Find where the given text appears and provide that cell's center as (x, y) coordinate. 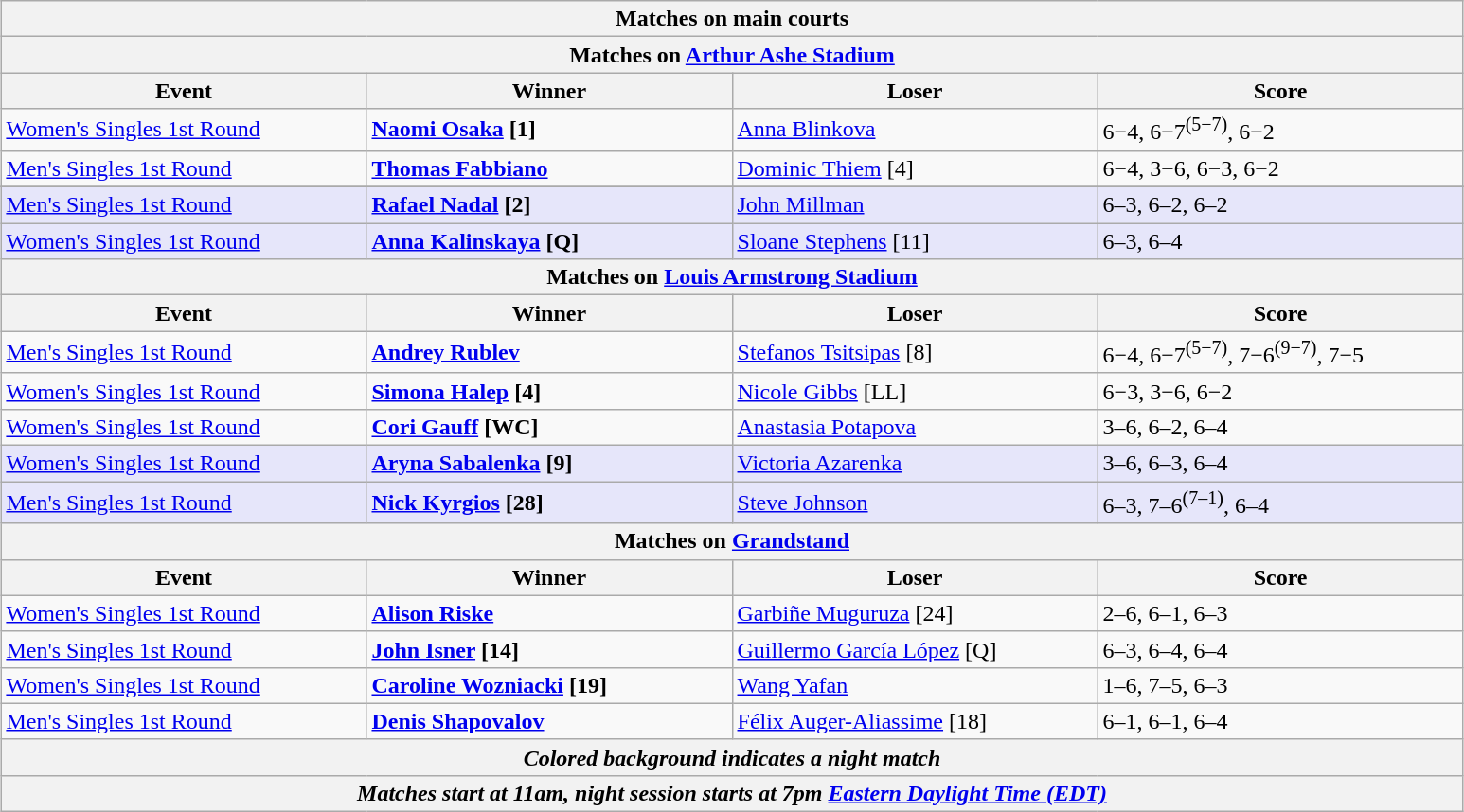
Garbiñe Muguruza [24] (915, 613)
6–1, 6–1, 6–4 (1280, 721)
6–3, 6–2, 6–2 (1280, 205)
6–3, 7–6(7–1), 6–4 (1280, 503)
1–6, 7–5, 6–3 (1280, 685)
3–6, 6–3, 6–4 (1280, 463)
6–3, 6–4, 6–4 (1280, 649)
Simona Halep [4] (549, 391)
Aryna Sabalenka [9] (549, 463)
Cori Gauff [WC] (549, 427)
Victoria Azarenka (915, 463)
2–6, 6–1, 6–3 (1280, 613)
Alison Riske (549, 613)
Colored background indicates a night match (732, 757)
Anna Kalinskaya [Q] (549, 241)
Steve Johnson (915, 503)
Naomi Osaka [1] (549, 131)
6–3, 6–4 (1280, 241)
Anastasia Potapova (915, 427)
Wang Yafan (915, 685)
6−4, 3−6, 6−3, 6−2 (1280, 168)
Stefanos Tsitsipas [8] (915, 352)
Matches on main courts (732, 19)
Matches on Arthur Ashe Stadium (732, 55)
Sloane Stephens [11] (915, 241)
Nick Kyrgios [28] (549, 503)
6−4, 6−7(5−7), 6−2 (1280, 131)
Anna Blinkova (915, 131)
John Millman (915, 205)
Matches on Louis Armstrong Stadium (732, 277)
6−4, 6−7(5−7), 7−6(9−7), 7−5 (1280, 352)
3–6, 6–2, 6–4 (1280, 427)
Matches start at 11am, night session starts at 7pm Eastern Daylight Time (EDT) (732, 794)
Thomas Fabbiano (549, 168)
Matches on Grandstand (732, 541)
Denis Shapovalov (549, 721)
Félix Auger-Aliassime [18] (915, 721)
Caroline Wozniacki [19] (549, 685)
Guillermo García López [Q] (915, 649)
John Isner [14] (549, 649)
6−3, 3−6, 6−2 (1280, 391)
Dominic Thiem [4] (915, 168)
Andrey Rublev (549, 352)
Nicole Gibbs [LL] (915, 391)
Rafael Nadal [2] (549, 205)
